Return the (x, y) coordinate for the center point of the cell that contains the specified text.  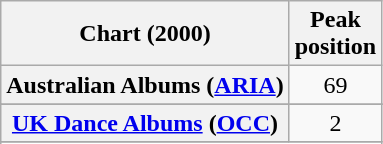
2 (335, 123)
Australian Albums (ARIA) (145, 85)
UK Dance Albums (OCC) (145, 123)
69 (335, 85)
Peakposition (335, 34)
Chart (2000) (145, 34)
